Provide the [x, y] coordinate of the cell's center where the given text is located.  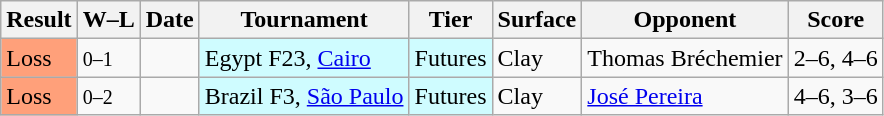
Date [170, 20]
Thomas Bréchemier [685, 58]
Opponent [685, 20]
Egypt F23, Cairo [304, 58]
2–6, 4–6 [836, 58]
4–6, 3–6 [836, 96]
Score [836, 20]
0–2 [108, 96]
W–L [108, 20]
Tournament [304, 20]
0–1 [108, 58]
Surface [537, 20]
Tier [450, 20]
Result [39, 20]
José Pereira [685, 96]
Brazil F3, São Paulo [304, 96]
